Find where the given text appears and provide that cell's center as [X, Y] coordinate. 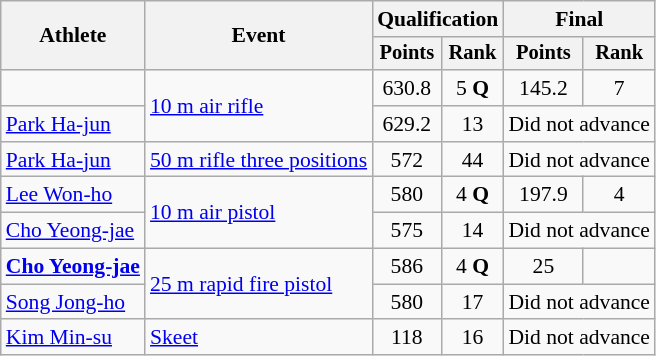
17 [472, 302]
575 [406, 231]
7 [619, 88]
Kim Min-su [73, 338]
Skeet [258, 338]
Qualification [438, 19]
Final [579, 19]
Lee Won-ho [73, 195]
145.2 [543, 88]
14 [472, 231]
Song Jong-ho [73, 302]
13 [472, 124]
25 m rapid fire pistol [258, 284]
10 m air pistol [258, 212]
586 [406, 267]
4 [619, 195]
44 [472, 160]
25 [543, 267]
572 [406, 160]
118 [406, 338]
197.9 [543, 195]
Athlete [73, 36]
10 m air rifle [258, 106]
5 Q [472, 88]
Event [258, 36]
50 m rifle three positions [258, 160]
16 [472, 338]
630.8 [406, 88]
629.2 [406, 124]
